Detect which cell encompasses the target text, then output its [X, Y] center coordinate. 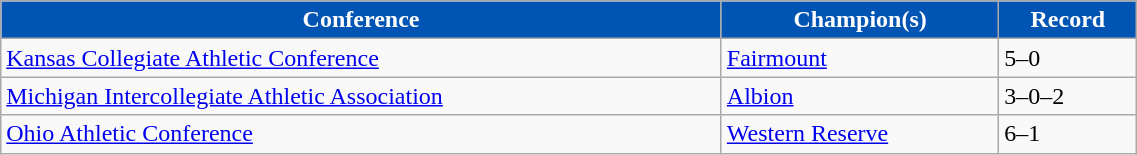
Kansas Collegiate Athletic Conference [362, 58]
Western Reserve [860, 134]
Champion(s) [860, 20]
6–1 [1068, 134]
Conference [362, 20]
Michigan Intercollegiate Athletic Association [362, 96]
3–0–2 [1068, 96]
Albion [860, 96]
Ohio Athletic Conference [362, 134]
Record [1068, 20]
5–0 [1068, 58]
Fairmount [860, 58]
